Return the (x, y) coordinate for the center point of the cell that contains the specified text.  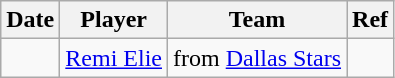
Player (114, 20)
from Dallas Stars (258, 58)
Ref (370, 20)
Team (258, 20)
Remi Elie (114, 58)
Date (30, 20)
